Find where the given text appears and provide that cell's center as (X, Y) coordinate. 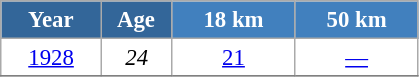
24 (136, 58)
Age (136, 20)
18 km (234, 20)
1928 (52, 58)
50 km (356, 20)
— (356, 58)
21 (234, 58)
Year (52, 20)
